Detect which cell encompasses the target text, then output its [X, Y] center coordinate. 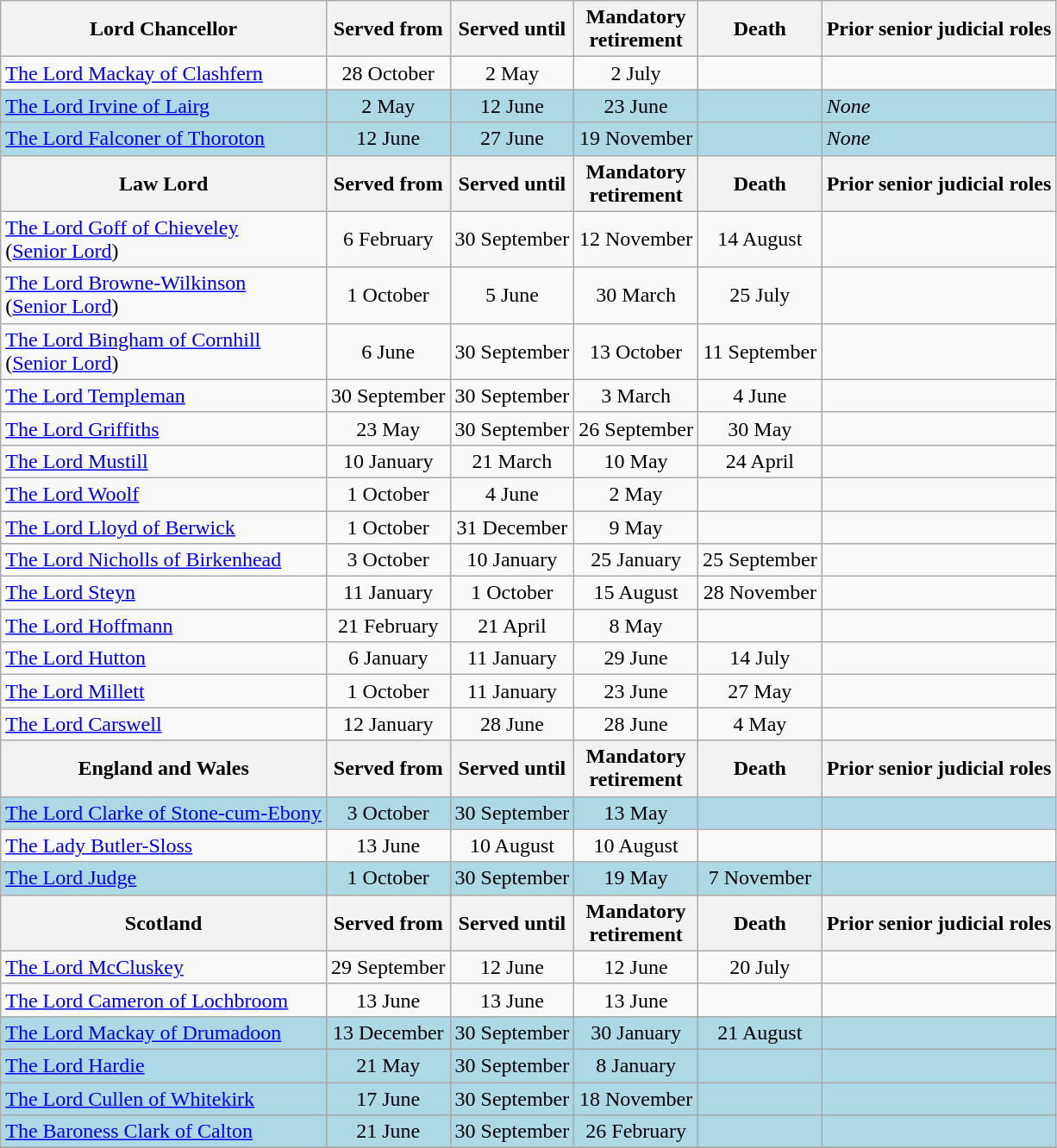
27 May [760, 691]
The Lord Judge [164, 878]
10 May [636, 461]
Scotland [164, 922]
30 May [760, 428]
The Lord Millett [164, 691]
Law Lord [164, 183]
7 November [760, 878]
The Lord Hoffmann [164, 626]
The Lord Lloyd of Berwick [164, 527]
21 August [760, 1033]
The Lord Griffiths [164, 428]
27 June [512, 139]
26 February [636, 1132]
14 July [760, 658]
29 June [636, 658]
3 March [636, 396]
The Lord Goff of Chieveley(Senior Lord) [164, 240]
18 November [636, 1099]
26 September [636, 428]
21 April [512, 626]
19 May [636, 878]
20 July [760, 967]
6 January [388, 658]
12 January [388, 724]
13 October [636, 352]
28 October [388, 73]
24 April [760, 461]
21 March [512, 461]
25 July [760, 295]
29 September [388, 967]
The Baroness Clark of Calton [164, 1132]
The Lord Bingham of Cornhill(Senior Lord) [164, 352]
The Lord Falconer of Thoroton [164, 139]
The Lord Mackay of Clashfern [164, 73]
England and Wales [164, 769]
The Lady Butler-Sloss [164, 845]
Lord Chancellor [164, 29]
The Lord Nicholls of Birkenhead [164, 560]
30 March [636, 295]
The Lord Steyn [164, 593]
The Lord Templeman [164, 396]
2 July [636, 73]
15 August [636, 593]
The Lord Carswell [164, 724]
21 February [388, 626]
The Lord Woolf [164, 494]
8 January [636, 1065]
28 November [760, 593]
13 May [636, 813]
6 June [388, 352]
9 May [636, 527]
The Lord Mackay of Drumadoon [164, 1033]
The Lord Browne-Wilkinson(Senior Lord) [164, 295]
25 September [760, 560]
8 May [636, 626]
The Lord Hutton [164, 658]
13 December [388, 1033]
30 January [636, 1033]
4 May [760, 724]
31 December [512, 527]
19 November [636, 139]
21 June [388, 1132]
The Lord Cameron of Lochbroom [164, 1000]
The Lord Irvine of Lairg [164, 106]
The Lord McCluskey [164, 967]
6 February [388, 240]
11 September [760, 352]
12 November [636, 240]
25 January [636, 560]
23 May [388, 428]
The Lord Hardie [164, 1065]
5 June [512, 295]
21 May [388, 1065]
The Lord Cullen of Whitekirk [164, 1099]
14 August [760, 240]
The Lord Clarke of Stone-cum-Ebony [164, 813]
The Lord Mustill [164, 461]
17 June [388, 1099]
